Return (x, y) of the center of cell containing provided text 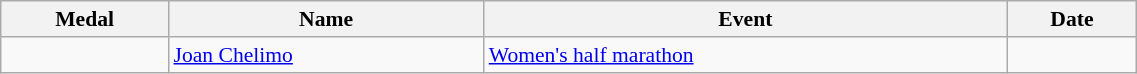
Date (1072, 19)
Medal (85, 19)
Women's half marathon (746, 55)
Event (746, 19)
Joan Chelimo (326, 55)
Name (326, 19)
